Locate the cell with the specified text and output its [x, y] center coordinate. 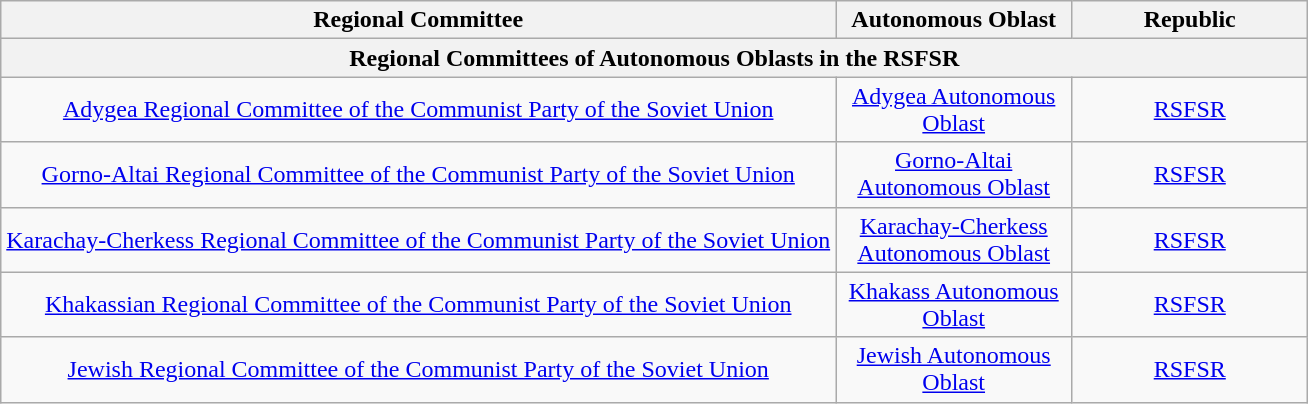
Karachay-Cherkess Autonomous Oblast [954, 240]
Regional Committees of Autonomous Oblasts in the RSFSR [654, 58]
Republic [1190, 20]
Autonomous Oblast [954, 20]
Gorno-Altai Regional Committee of the Communist Party of the Soviet Union [418, 174]
Khakassian Regional Committee of the Communist Party of the Soviet Union [418, 304]
Gorno-Altai Autonomous Oblast [954, 174]
Khakass Autonomous Oblast [954, 304]
Adygea Regional Committee of the Communist Party of the Soviet Union [418, 110]
Jewish Autonomous Oblast [954, 370]
Karachay-Cherkess Regional Committee of the Communist Party of the Soviet Union [418, 240]
Adygea Autonomous Oblast [954, 110]
Regional Committee [418, 20]
Jewish Regional Committee of the Communist Party of the Soviet Union [418, 370]
